Return (x, y) of the center of cell containing provided text 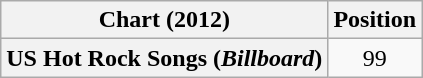
Position (375, 20)
99 (375, 58)
Chart (2012) (164, 20)
US Hot Rock Songs (Billboard) (164, 58)
